Return [X, Y] of the center of cell containing provided text 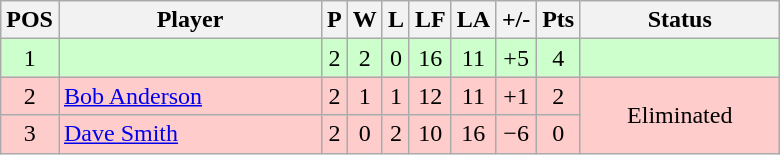
Dave Smith [190, 134]
Bob Anderson [190, 96]
L [396, 20]
Pts [558, 20]
Eliminated [680, 115]
+5 [516, 58]
LA [473, 20]
POS [30, 20]
Player [190, 20]
+1 [516, 96]
Status [680, 20]
W [364, 20]
P [335, 20]
12 [430, 96]
LF [430, 20]
4 [558, 58]
+/- [516, 20]
3 [30, 134]
−6 [516, 134]
10 [430, 134]
